Locate the cell with the specified text and output its [X, Y] center coordinate. 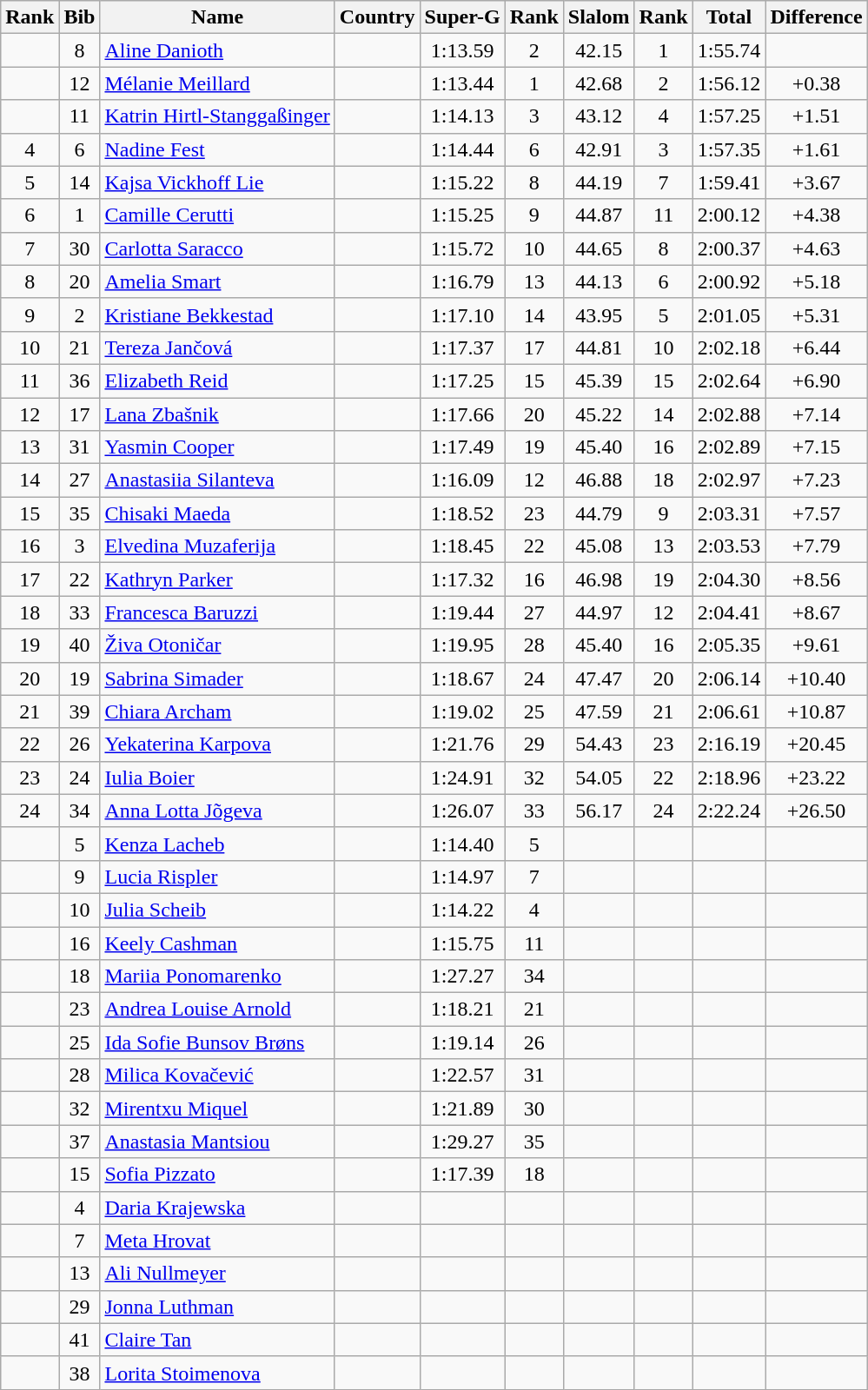
2:02.64 [729, 381]
Elvedina Muzaferija [217, 546]
46.98 [599, 579]
2:00.92 [729, 281]
42.91 [599, 149]
Bib [80, 17]
+8.56 [817, 579]
+20.45 [817, 745]
1:15.25 [462, 215]
1:17.39 [462, 1175]
+5.18 [817, 281]
+4.38 [817, 215]
Iulia Boier [217, 778]
1:29.27 [462, 1142]
Camille Cerutti [217, 215]
42.15 [599, 50]
42.68 [599, 83]
1:16.09 [462, 480]
Mariia Ponomarenko [217, 976]
Lorita Stoimenova [217, 1373]
41 [80, 1340]
2:04.41 [729, 612]
1:17.10 [462, 314]
+7.79 [817, 546]
2:22.24 [729, 811]
1:14.44 [462, 149]
Kajsa Vickhoff Lie [217, 182]
1:55.74 [729, 50]
1:22.57 [462, 1076]
44.97 [599, 612]
1:17.49 [462, 447]
44.65 [599, 248]
Amelia Smart [217, 281]
Sabrina Simader [217, 678]
1:17.32 [462, 579]
2:18.96 [729, 778]
Super-G [462, 17]
39 [80, 712]
Živa Otoničar [217, 645]
Nadine Fest [217, 149]
Anna Lotta Jõgeva [217, 811]
Mélanie Meillard [217, 83]
Lana Zbašnik [217, 414]
Kathryn Parker [217, 579]
2:04.30 [729, 579]
1:15.75 [462, 943]
1:14.40 [462, 844]
Aline Danioth [217, 50]
1:15.72 [462, 248]
2:01.05 [729, 314]
54.43 [599, 745]
1:18.45 [462, 546]
1:19.95 [462, 645]
2:03.31 [729, 513]
Anastasia Mantsiou [217, 1142]
45.08 [599, 546]
+23.22 [817, 778]
Andrea Louise Arnold [217, 1009]
Total [729, 17]
Carlotta Saracco [217, 248]
Tereza Jančová [217, 347]
+7.15 [817, 447]
56.17 [599, 811]
1:13.44 [462, 83]
36 [80, 381]
Milica Kovačević [217, 1076]
1:18.67 [462, 678]
+10.40 [817, 678]
+7.57 [817, 513]
1:16.79 [462, 281]
1:19.14 [462, 1042]
1:57.35 [729, 149]
Katrin Hirtl-Stanggaßinger [217, 116]
1:21.76 [462, 745]
1:19.02 [462, 712]
2:03.53 [729, 546]
43.95 [599, 314]
45.39 [599, 381]
+8.67 [817, 612]
Daria Krajewska [217, 1208]
1:13.59 [462, 50]
1:17.37 [462, 347]
1:26.07 [462, 811]
1:14.22 [462, 910]
2:00.12 [729, 215]
2:06.61 [729, 712]
2:02.18 [729, 347]
2:16.19 [729, 745]
44.19 [599, 182]
47.47 [599, 678]
Francesca Baruzzi [217, 612]
44.87 [599, 215]
Yekaterina Karpova [217, 745]
+10.87 [817, 712]
45.22 [599, 414]
1:27.27 [462, 976]
37 [80, 1142]
Mirentxu Miquel [217, 1109]
2:02.89 [729, 447]
Difference [817, 17]
+0.38 [817, 83]
2:06.14 [729, 678]
2:02.88 [729, 414]
+6.90 [817, 381]
1:14.13 [462, 116]
43.12 [599, 116]
2:02.97 [729, 480]
Sofia Pizzato [217, 1175]
Name [217, 17]
Chisaki Maeda [217, 513]
47.59 [599, 712]
1:17.25 [462, 381]
1:24.91 [462, 778]
+7.23 [817, 480]
Jonna Luthman [217, 1307]
+1.51 [817, 116]
+9.61 [817, 645]
40 [80, 645]
1:18.52 [462, 513]
Slalom [599, 17]
Country [377, 17]
46.88 [599, 480]
Anastasiia Silanteva [217, 480]
2:00.37 [729, 248]
Yasmin Cooper [217, 447]
+1.61 [817, 149]
1:14.97 [462, 877]
1:15.22 [462, 182]
+5.31 [817, 314]
1:17.66 [462, 414]
54.05 [599, 778]
44.13 [599, 281]
44.81 [599, 347]
2:05.35 [729, 645]
Kenza Lacheb [217, 844]
Chiara Archam [217, 712]
38 [80, 1373]
+6.44 [817, 347]
Ali Nullmeyer [217, 1274]
Kristiane Bekkestad [217, 314]
Lucia Rispler [217, 877]
Meta Hrovat [217, 1241]
Ida Sofie Bunsov Brøns [217, 1042]
Claire Tan [217, 1340]
+26.50 [817, 811]
1:59.41 [729, 182]
1:21.89 [462, 1109]
1:57.25 [729, 116]
Elizabeth Reid [217, 381]
1:19.44 [462, 612]
44.79 [599, 513]
1:18.21 [462, 1009]
+7.14 [817, 414]
+3.67 [817, 182]
+4.63 [817, 248]
Keely Cashman [217, 943]
Julia Scheib [217, 910]
1:56.12 [729, 83]
